Search for the cell housing the specified text and yield its [x, y] center coordinate. 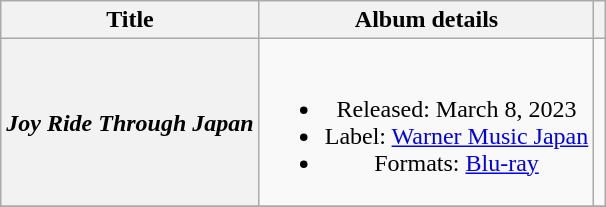
Album details [426, 20]
Released: March 8, 2023Label: Warner Music JapanFormats: Blu-ray [426, 122]
Joy Ride Through Japan [130, 122]
Title [130, 20]
